From the cell containing the given text, extract its center point as (X, Y) coordinate. 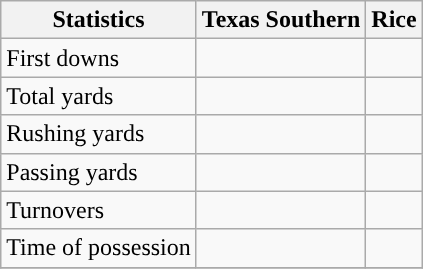
Turnovers (99, 210)
Rice (394, 20)
Rushing yards (99, 134)
Statistics (99, 20)
Time of possession (99, 248)
Texas Southern (281, 20)
Passing yards (99, 172)
Total yards (99, 96)
First downs (99, 58)
